Identify which cell holds the provided text, then report its (X, Y) central coordinate. 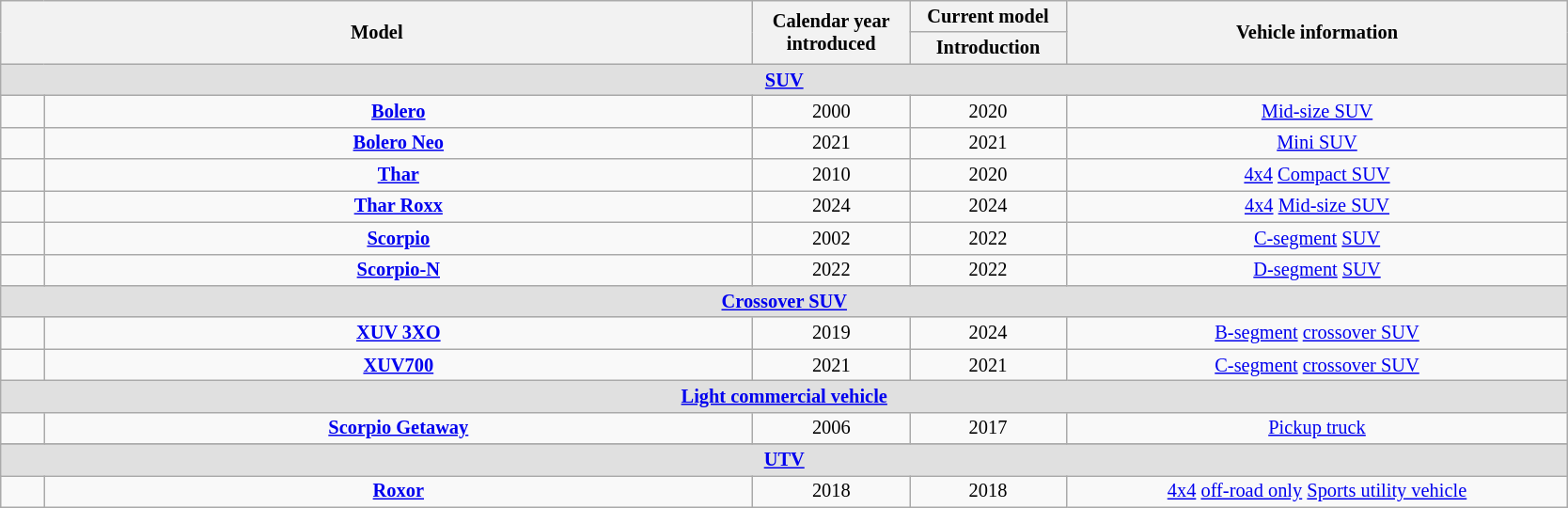
Bolero (399, 111)
Scorpio Getaway (399, 428)
2006 (831, 428)
C-segment SUV (1316, 238)
Mid-size SUV (1316, 111)
2010 (831, 175)
XUV700 (399, 365)
Scorpio-N (399, 270)
Thar (399, 175)
Mini SUV (1316, 143)
4x4 Mid-size SUV (1316, 206)
4x4 off-road only Sports utility vehicle (1316, 491)
Model (377, 32)
Light commercial vehicle (784, 396)
SUV (784, 80)
4x4 Compact SUV (1316, 175)
Vehicle information (1316, 32)
XUV 3XO (399, 333)
Current model (989, 16)
D-segment SUV (1316, 270)
Scorpio (399, 238)
C-segment crossover SUV (1316, 365)
Crossover SUV (784, 301)
B-segment crossover SUV (1316, 333)
2019 (831, 333)
2017 (989, 428)
2002 (831, 238)
Introduction (989, 48)
Bolero Neo (399, 143)
Roxor (399, 491)
Thar Roxx (399, 206)
Calendar yearintroduced (831, 32)
Pickup truck (1316, 428)
2000 (831, 111)
UTV (784, 460)
